Identify which cell holds the provided text, then report its [X, Y] central coordinate. 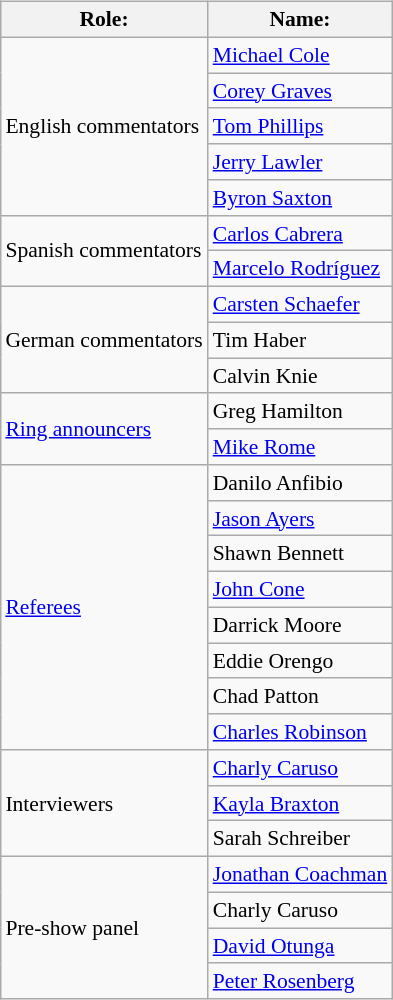
Charles Robinson [300, 732]
Eddie Orengo [300, 661]
Jonathan Coachman [300, 875]
Shawn Bennett [300, 554]
Referees [104, 608]
John Cone [300, 590]
Darrick Moore [300, 625]
Chad Patton [300, 696]
Interviewers [104, 804]
Role: [104, 20]
Peter Rosenberg [300, 981]
Name: [300, 20]
Carsten Schaefer [300, 305]
Spanish commentators [104, 250]
Byron Saxton [300, 198]
Marcelo Rodríguez [300, 269]
Tom Phillips [300, 126]
Michael Cole [300, 55]
Corey Graves [300, 91]
Jason Ayers [300, 518]
Jerry Lawler [300, 162]
Greg Hamilton [300, 411]
English commentators [104, 126]
Ring announcers [104, 428]
Kayla Braxton [300, 803]
German commentators [104, 340]
David Otunga [300, 946]
Tim Haber [300, 340]
Calvin Knie [300, 376]
Mike Rome [300, 447]
Carlos Cabrera [300, 233]
Sarah Schreiber [300, 839]
Pre-show panel [104, 928]
Danilo Anfibio [300, 483]
